Scan for the cell matching the given text and deliver its (X, Y) coordinate at center. 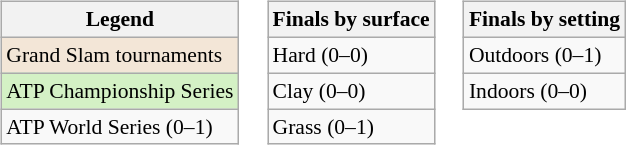
Finals by surface (352, 20)
Finals by setting (544, 20)
Grass (0–1) (352, 127)
Clay (0–0) (352, 91)
ATP Championship Series (120, 91)
Indoors (0–0) (544, 91)
Outdoors (0–1) (544, 55)
Legend (120, 20)
Hard (0–0) (352, 55)
Grand Slam tournaments (120, 55)
ATP World Series (0–1) (120, 127)
